Identify which cell holds the provided text, then report its [X, Y] central coordinate. 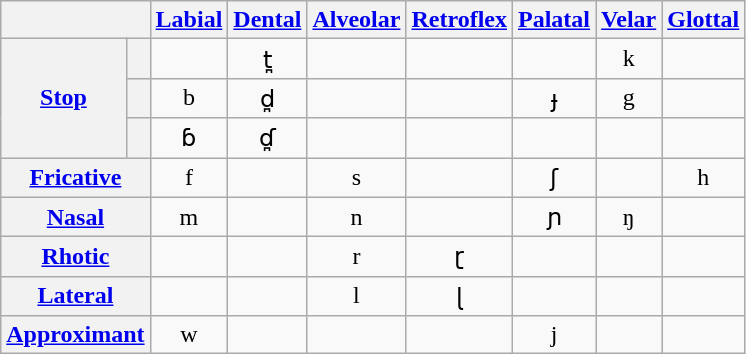
Glottal [704, 20]
j [554, 335]
d̪ [268, 98]
Dental [268, 20]
f [189, 178]
Lateral [76, 296]
Rhotic [76, 257]
n [356, 217]
Alveolar [356, 20]
g [629, 98]
t̪ [268, 59]
m [189, 217]
ɭ [460, 296]
w [189, 335]
ɟ [554, 98]
s [356, 178]
k [629, 59]
ŋ [629, 217]
Nasal [76, 217]
ʃ [554, 178]
ɲ [554, 217]
h [704, 178]
b [189, 98]
Retroflex [460, 20]
ɓ [189, 138]
Palatal [554, 20]
ɗ̪ [268, 138]
r [356, 257]
Fricative [76, 178]
Labial [189, 20]
Stop [64, 98]
Approximant [76, 335]
ɽ [460, 257]
l [356, 296]
Velar [629, 20]
